Return the [X, Y] coordinate for the center point of the cell that contains the specified text.  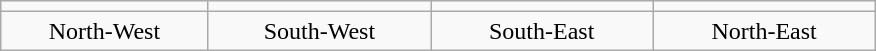
North-East [764, 31]
South-East [542, 31]
North-West [104, 31]
South-West [319, 31]
